Output the [x, y] coordinate of the center of the cell containing the given text.  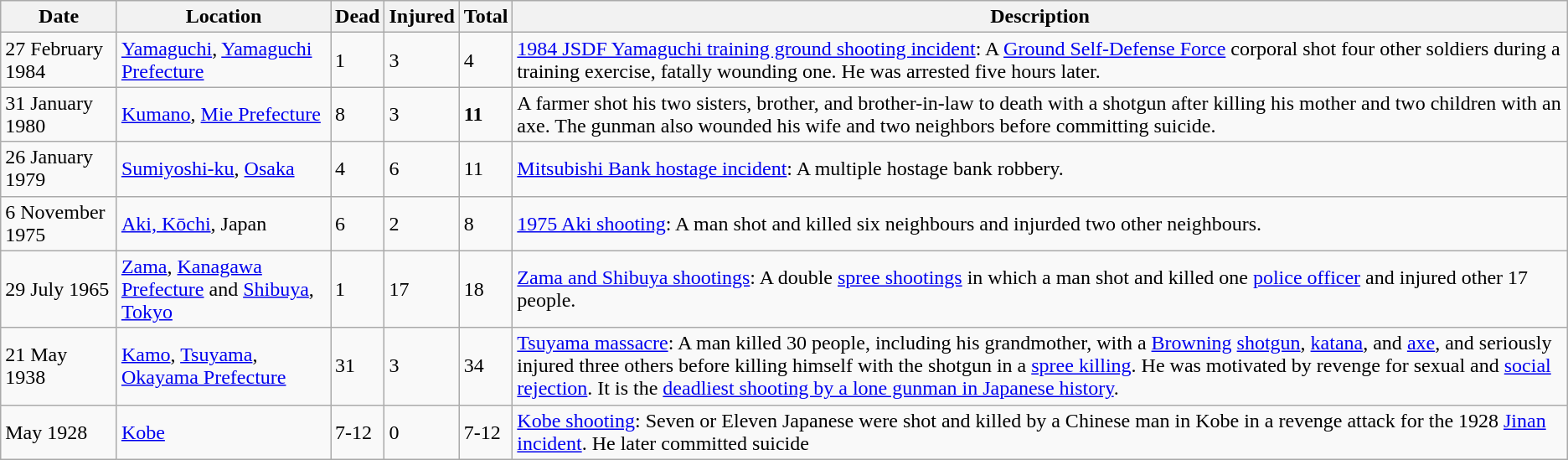
31 [358, 366]
27 February 1984 [59, 60]
Kobe [223, 432]
Kumano, Mie Prefecture [223, 114]
Dead [358, 17]
Aki, Kōchi, Japan [223, 223]
29 July 1965 [59, 289]
Date [59, 17]
21 May 1938 [59, 366]
Description [1040, 17]
Total [486, 17]
34 [486, 366]
Location [223, 17]
31 January 1980 [59, 114]
Kamo, Tsuyama, Okayama Prefecture [223, 366]
Yamaguchi, Yamaguchi Prefecture [223, 60]
Sumiyoshi-ku, Osaka [223, 169]
Injured [422, 17]
17 [422, 289]
Mitsubishi Bank hostage incident: A multiple hostage bank robbery. [1040, 169]
0 [422, 432]
Zama and Shibuya shootings: A double spree shootings in which a man shot and killed one police officer and injured other 17 people. [1040, 289]
26 January 1979 [59, 169]
Zama, Kanagawa Prefecture and Shibuya, Tokyo [223, 289]
6 November 1975 [59, 223]
May 1928 [59, 432]
18 [486, 289]
2 [422, 223]
1975 Aki shooting: A man shot and killed six neighbours and injurded two other neighbours. [1040, 223]
